Scan for the cell matching the given text and deliver its [X, Y] coordinate at center. 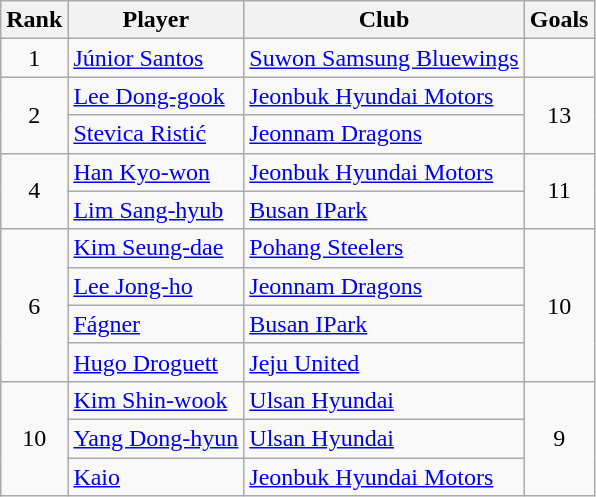
Yang Dong-hyun [156, 438]
Jeju United [384, 362]
13 [559, 115]
1 [34, 58]
11 [559, 191]
Lee Jong-ho [156, 286]
Lim Sang-hyub [156, 210]
6 [34, 305]
Club [384, 20]
2 [34, 115]
Player [156, 20]
Kaio [156, 477]
Suwon Samsung Bluewings [384, 58]
Goals [559, 20]
Stevica Ristić [156, 134]
Rank [34, 20]
Júnior Santos [156, 58]
9 [559, 438]
Fágner [156, 324]
Kim Seung-dae [156, 248]
Pohang Steelers [384, 248]
4 [34, 191]
Han Kyo-won [156, 172]
Hugo Droguett [156, 362]
Kim Shin-wook [156, 400]
Lee Dong-gook [156, 96]
